Capture the cell that displays the provided text and extract its (X, Y) central coordinate. 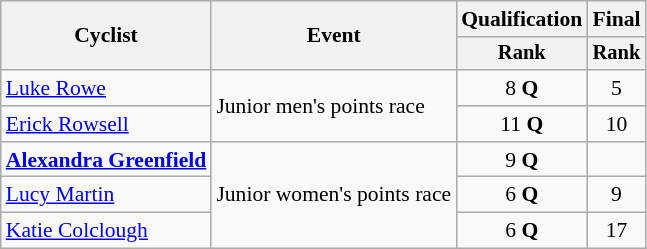
Luke Rowe (106, 88)
Junior men's points race (334, 106)
11 Q (522, 124)
17 (616, 231)
Final (616, 19)
10 (616, 124)
Event (334, 36)
Alexandra Greenfield (106, 160)
5 (616, 88)
9 Q (522, 160)
Katie Colclough (106, 231)
Junior women's points race (334, 196)
Cyclist (106, 36)
Qualification (522, 19)
9 (616, 195)
8 Q (522, 88)
Lucy Martin (106, 195)
Erick Rowsell (106, 124)
